Pinpoint the cell where the given text exists, returning its (X, Y) midpoint coordinate. 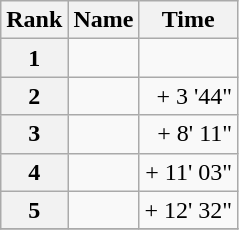
3 (34, 134)
5 (34, 210)
+ 11' 03" (188, 172)
1 (34, 58)
+ 8' 11" (188, 134)
4 (34, 172)
Rank (34, 20)
+ 12' 32" (188, 210)
Name (104, 20)
2 (34, 96)
Time (188, 20)
+ 3 '44" (188, 96)
